Scan for the cell matching the given text and deliver its (X, Y) coordinate at center. 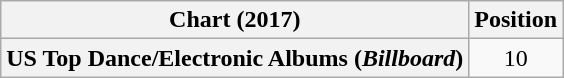
Position (516, 20)
US Top Dance/Electronic Albums (Billboard) (235, 58)
10 (516, 58)
Chart (2017) (235, 20)
